Search for the cell housing the specified text and yield its [X, Y] center coordinate. 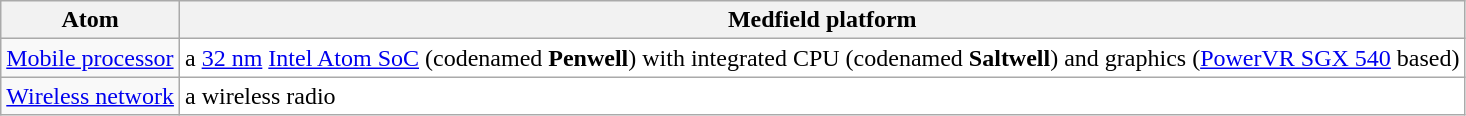
a 32 nm Intel Atom SoC (codenamed Penwell) with integrated CPU (codenamed Saltwell) and graphics (PowerVR SGX 540 based) [822, 58]
Mobile processor [90, 58]
Medfield platform [822, 20]
a wireless radio [822, 96]
Wireless network [90, 96]
Atom [90, 20]
